Provide the [x, y] coordinate of the cell's center where the given text is located.  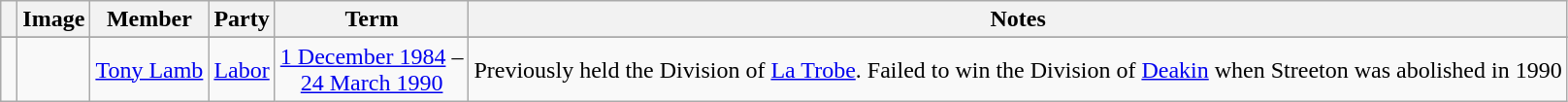
Tony Lamb [149, 70]
1 December 1984 –24 March 1990 [372, 70]
Term [372, 19]
Notes [1018, 19]
Previously held the Division of La Trobe. Failed to win the Division of Deakin when Streeton was abolished in 1990 [1018, 70]
Labor [242, 70]
Image [54, 19]
Member [149, 19]
Party [242, 19]
